From the cell containing the given text, extract its center point as (x, y) coordinate. 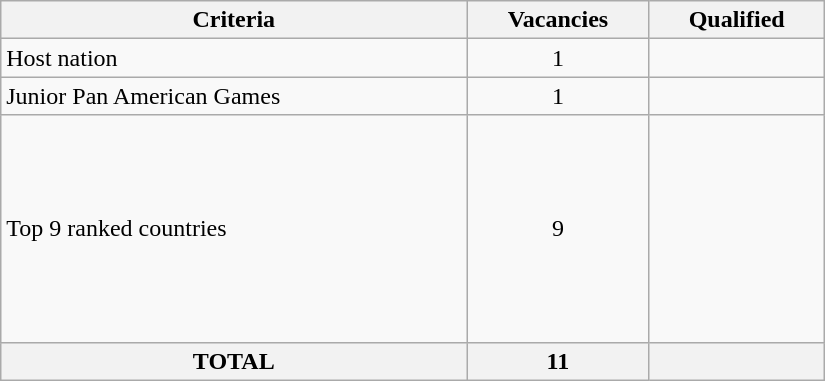
Host nation (234, 58)
9 (558, 228)
Vacancies (558, 20)
11 (558, 361)
Junior Pan American Games (234, 96)
TOTAL (234, 361)
Top 9 ranked countries (234, 228)
Qualified (736, 20)
Criteria (234, 20)
